From the cell containing the given text, extract its center point as (x, y) coordinate. 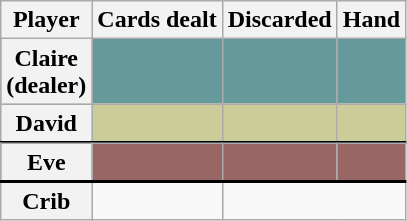
Discarded (280, 20)
Cards dealt (157, 20)
David (46, 124)
Eve (46, 162)
Player (46, 20)
Hand (371, 20)
Crib (46, 202)
Claire(dealer) (46, 72)
